Return (x, y) of the center of cell containing provided text 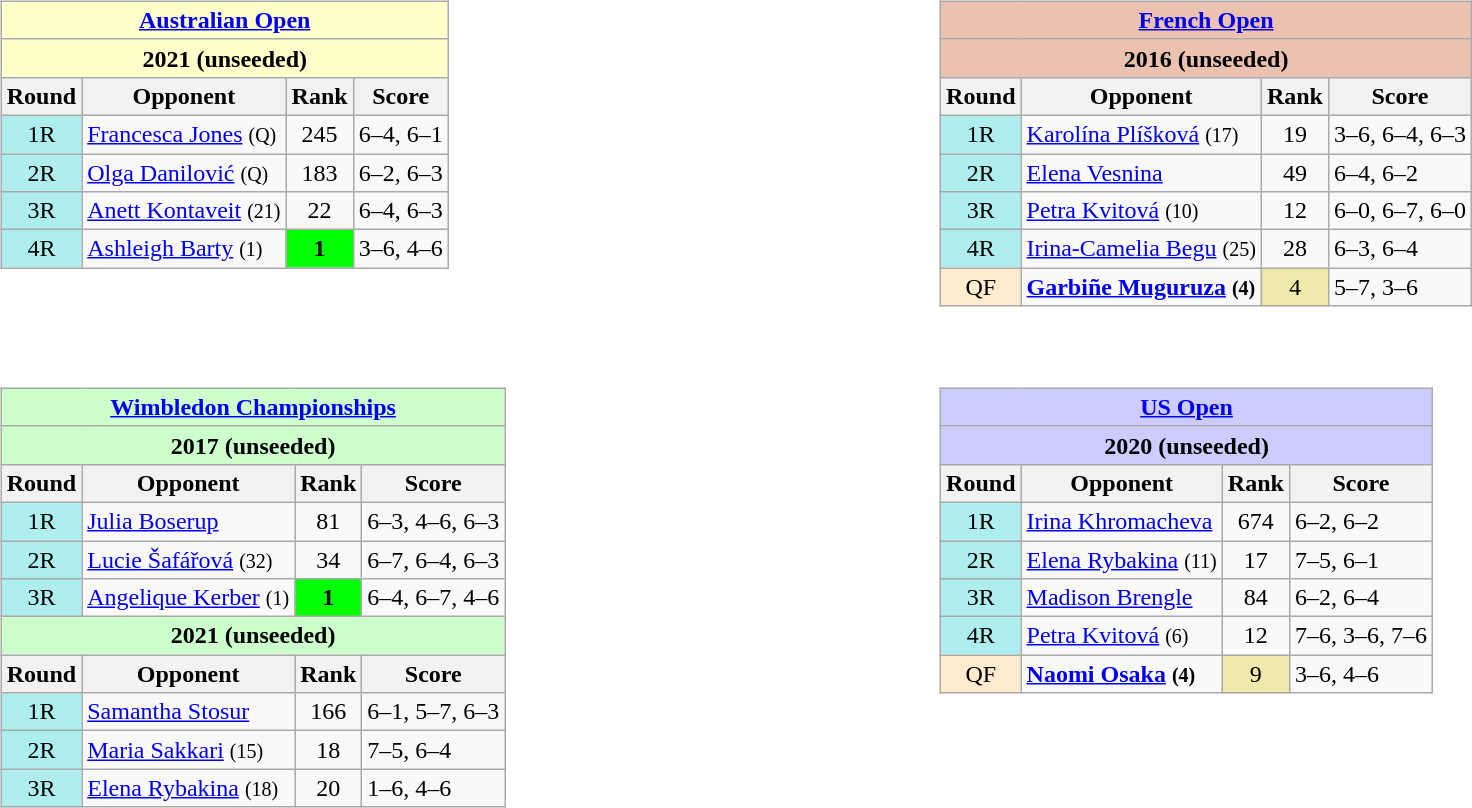
81 (328, 521)
6–4, 6–7, 4–6 (434, 598)
6–2, 6–4 (1360, 598)
7–5, 6–4 (434, 750)
Karolína Plíšková (17) (1141, 134)
Petra Kvitová (10) (1141, 211)
Julia Boserup (188, 521)
Naomi Osaka (4) (1122, 674)
6–2, 6–2 (1360, 521)
17 (1256, 559)
6–4, 6–2 (1400, 173)
Ashleigh Barty (1) (184, 249)
49 (1294, 173)
Lucie Šafářová (32) (188, 559)
2017 (unseeded) (253, 445)
6–1, 5–7, 6–3 (434, 712)
Samantha Stosur (188, 712)
Francesca Jones (Q) (184, 134)
6–3, 4–6, 6–3 (434, 521)
US Open (1187, 407)
84 (1256, 598)
6–4, 6–3 (400, 211)
Petra Kvitová (6) (1122, 636)
Irina Khromacheva (1122, 521)
22 (320, 211)
1–6, 4–6 (434, 788)
Madison Brengle (1122, 598)
Olga Danilović (Q) (184, 173)
2016 (unseeded) (1206, 58)
18 (328, 750)
674 (1256, 521)
6–7, 6–4, 6–3 (434, 559)
Garbiñe Muguruza (4) (1141, 287)
7–5, 6–1 (1360, 559)
3–6, 6–4, 6–3 (1400, 134)
6–4, 6–1 (400, 134)
Elena Rybakina (18) (188, 788)
183 (320, 173)
Wimbledon Championships (253, 407)
6–0, 6–7, 6–0 (1400, 211)
2020 (unseeded) (1187, 445)
Elena Rybakina (11) (1122, 559)
245 (320, 134)
34 (328, 559)
Elena Vesnina (1141, 173)
28 (1294, 249)
Anett Kontaveit (21) (184, 211)
Australian Open (224, 20)
6–2, 6–3 (400, 173)
French Open (1206, 20)
Angelique Kerber (1) (188, 598)
9 (1256, 674)
166 (328, 712)
5–7, 3–6 (1400, 287)
19 (1294, 134)
Irina-Camelia Begu (25) (1141, 249)
6–3, 6–4 (1400, 249)
20 (328, 788)
Maria Sakkari (15) (188, 750)
4 (1294, 287)
7–6, 3–6, 7–6 (1360, 636)
